Scan for the cell matching the given text and deliver its (x, y) coordinate at center. 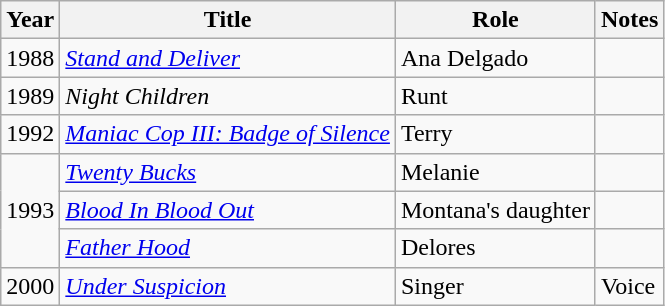
Father Hood (228, 248)
Montana's daughter (495, 210)
Delores (495, 248)
Title (228, 20)
Year (30, 20)
1989 (30, 96)
Twenty Bucks (228, 172)
Stand and Deliver (228, 58)
Blood In Blood Out (228, 210)
Under Suspicion (228, 286)
Notes (629, 20)
1992 (30, 134)
Voice (629, 286)
Singer (495, 286)
Ana Delgado (495, 58)
1993 (30, 210)
Runt (495, 96)
Role (495, 20)
Terry (495, 134)
1988 (30, 58)
Night Children (228, 96)
Melanie (495, 172)
2000 (30, 286)
Maniac Cop III: Badge of Silence (228, 134)
